Pinpoint the cell where the given text exists, returning its (X, Y) midpoint coordinate. 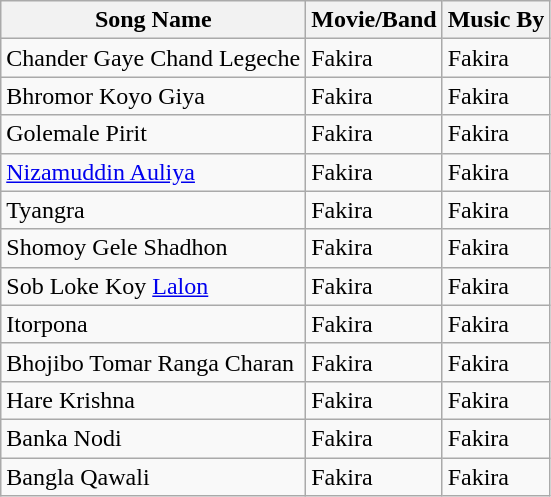
Bangla Qawali (154, 477)
Sob Loke Koy Lalon (154, 286)
Tyangra (154, 210)
Music By (496, 20)
Chander Gaye Chand Legeche (154, 58)
Golemale Pirit (154, 134)
Bhromor Koyo Giya (154, 96)
Itorpona (154, 324)
Bhojibo Tomar Ranga Charan (154, 362)
Nizamuddin Auliya (154, 172)
Banka Nodi (154, 438)
Shomoy Gele Shadhon (154, 248)
Song Name (154, 20)
Hare Krishna (154, 400)
Movie/Band (374, 20)
